Find where the given text appears and provide that cell's center as [x, y] coordinate. 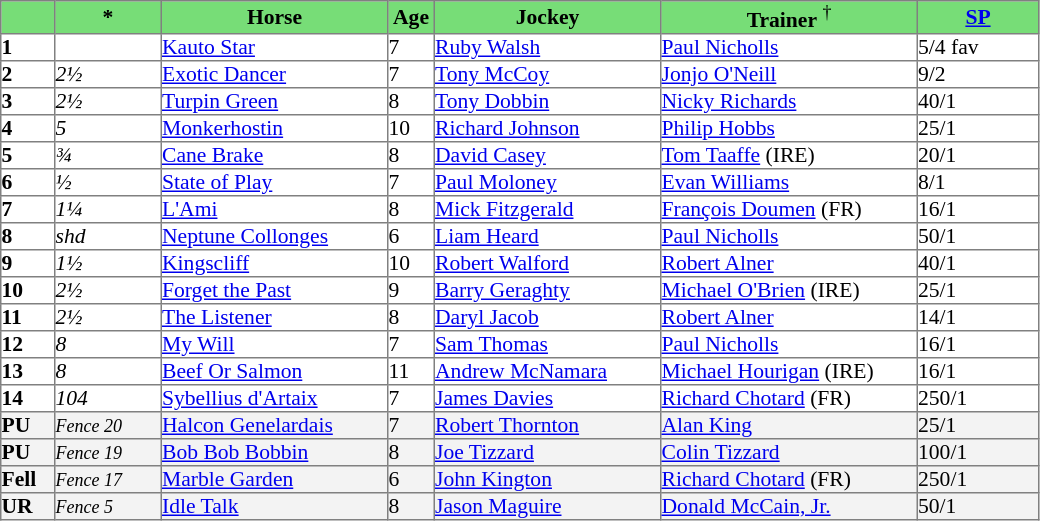
Daryl Jacob [547, 316]
3 [28, 100]
1¼ [108, 208]
State of Play [274, 182]
* [108, 18]
Robert Walford [547, 262]
5/4 fav [978, 46]
Richard Johnson [547, 128]
Liam Heard [547, 236]
14/1 [978, 316]
Fence 19 [108, 452]
Sybellius d'Artaix [274, 398]
½ [108, 182]
Fence 5 [108, 506]
Michael O'Brien (IRE) [789, 290]
The Listener [274, 316]
Monkerhostin [274, 128]
8/1 [978, 182]
Donald McCain, Jr. [789, 506]
Jockey [547, 18]
Exotic Dancer [274, 74]
104 [108, 398]
Andrew McNamara [547, 370]
1 [28, 46]
Alan King [789, 424]
Marble Garden [274, 478]
13 [28, 370]
Age [411, 18]
Bob Bob Bobbin [274, 452]
Sam Thomas [547, 344]
Tom Taaffe (IRE) [789, 154]
Mick Fitzgerald [547, 208]
UR [28, 506]
Neptune Collonges [274, 236]
Kauto Star [274, 46]
Horse [274, 18]
20/1 [978, 154]
shd [108, 236]
SP [978, 18]
14 [28, 398]
Fell [28, 478]
Colin Tizzard [789, 452]
2 [28, 74]
David Casey [547, 154]
Philip Hobbs [789, 128]
100/1 [978, 452]
Jonjo O'Neill [789, 74]
Nicky Richards [789, 100]
Ruby Walsh [547, 46]
4 [28, 128]
Joe Tizzard [547, 452]
Kingscliff [274, 262]
¾ [108, 154]
Trainer † [789, 18]
Paul Moloney [547, 182]
1½ [108, 262]
Fence 17 [108, 478]
Forget the Past [274, 290]
Fence 20 [108, 424]
Michael Hourigan (IRE) [789, 370]
12 [28, 344]
Robert Thornton [547, 424]
Beef Or Salmon [274, 370]
Turpin Green [274, 100]
9/2 [978, 74]
Tony Dobbin [547, 100]
Halcon Genelardais [274, 424]
Jason Maguire [547, 506]
Barry Geraghty [547, 290]
My Will [274, 344]
Tony McCoy [547, 74]
James Davies [547, 398]
Cane Brake [274, 154]
L'Ami [274, 208]
François Doumen (FR) [789, 208]
John Kington [547, 478]
Idle Talk [274, 506]
Evan Williams [789, 182]
